Return the (x, y) coordinate for the center point of the cell that contains the specified text.  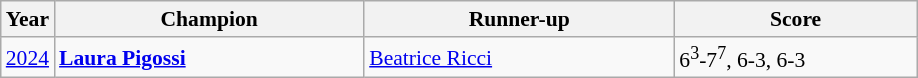
2024 (28, 58)
Beatrice Ricci (519, 58)
63-77, 6-3, 6-3 (796, 58)
Runner-up (519, 19)
Score (796, 19)
Year (28, 19)
Champion (209, 19)
Laura Pigossi (209, 58)
